Search for the cell housing the specified text and yield its [x, y] center coordinate. 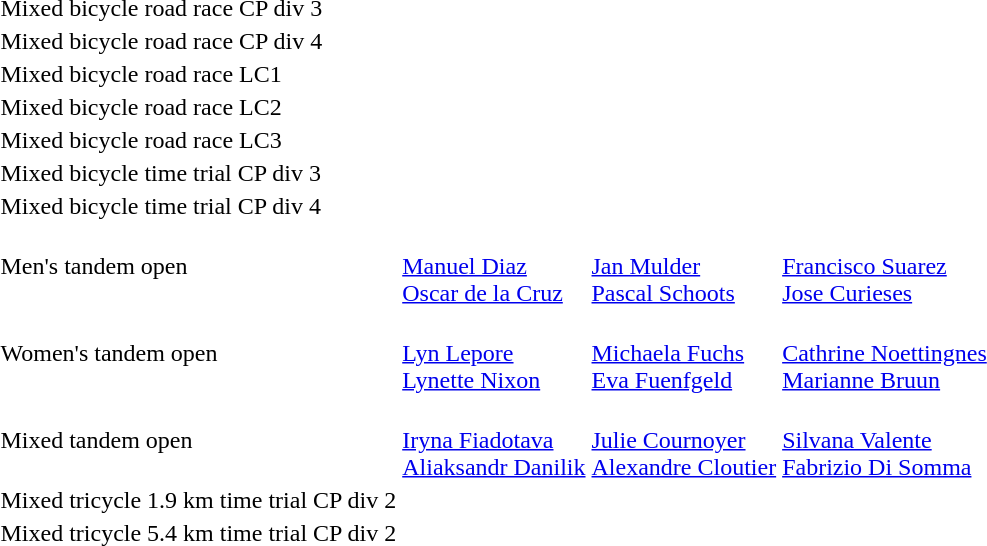
Julie Cournoyer Alexandre Cloutier [684, 440]
Lyn Lepore Lynette Nixon [494, 353]
Michaela Fuchs Eva Fuenfgeld [684, 353]
Jan Mulder Pascal Schoots [684, 266]
Iryna Fiadotava Aliaksandr Danilik [494, 440]
Manuel Diaz Oscar de la Cruz [494, 266]
